Capture the cell that displays the provided text and extract its [x, y] central coordinate. 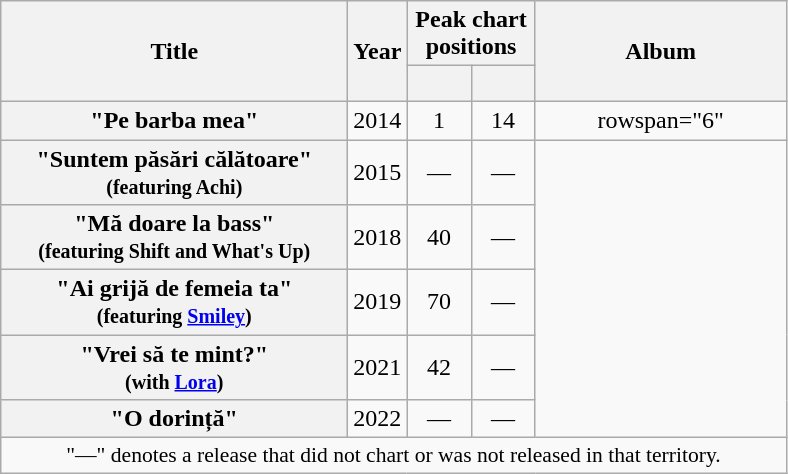
Peak chart positions [471, 34]
2015 [378, 172]
70 [439, 302]
2021 [378, 368]
"Suntem păsări călătoare"(featuring Achi) [174, 172]
"O dorință" [174, 419]
Year [378, 52]
2014 [378, 120]
1 [439, 120]
"Mă doare la bass"(featuring Shift and What's Up) [174, 238]
rowspan="6" [660, 120]
"Ai grijă de femeia ta"(featuring Smiley) [174, 302]
"—" denotes a release that did not chart or was not released in that territory. [394, 456]
"Vrei să te mint?"(with Lora) [174, 368]
40 [439, 238]
14 [503, 120]
2022 [378, 419]
"Pe barba mea" [174, 120]
42 [439, 368]
Title [174, 52]
Album [660, 52]
2018 [378, 238]
2019 [378, 302]
